Scan for the cell matching the given text and deliver its [x, y] coordinate at center. 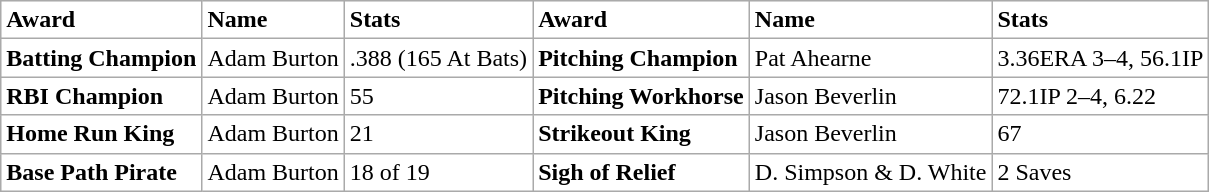
RBI Champion [102, 96]
Home Run King [102, 134]
Strikeout King [642, 134]
Batting Champion [102, 58]
3.36ERA 3–4, 56.1IP [1100, 58]
Pat Ahearne [870, 58]
Pitching Workhorse [642, 96]
D. Simpson & D. White [870, 172]
18 of 19 [438, 172]
2 Saves [1100, 172]
Base Path Pirate [102, 172]
67 [1100, 134]
Pitching Champion [642, 58]
21 [438, 134]
72.1IP 2–4, 6.22 [1100, 96]
Sigh of Relief [642, 172]
55 [438, 96]
.388 (165 At Bats) [438, 58]
